Return (x, y) of the center of cell containing provided text 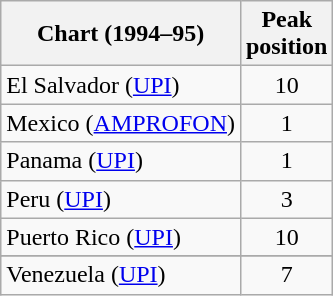
El Salvador (UPI) (121, 85)
Mexico (AMPROFON) (121, 123)
Puerto Rico (UPI) (121, 237)
Chart (1994–95) (121, 34)
Venezuela (UPI) (121, 275)
3 (286, 199)
Peru (UPI) (121, 199)
Panama (UPI) (121, 161)
7 (286, 275)
Peakposition (286, 34)
